Identify which cell holds the provided text, then report its (X, Y) central coordinate. 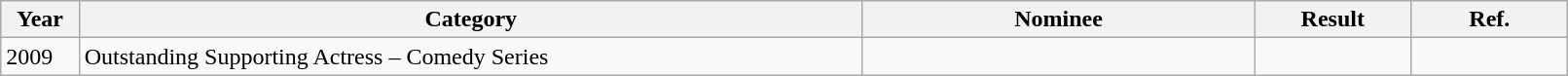
Outstanding Supporting Actress – Comedy Series (471, 57)
Ref. (1489, 19)
2009 (40, 57)
Nominee (1059, 19)
Result (1333, 19)
Category (471, 19)
Year (40, 19)
